Detect which cell encompasses the target text, then output its (x, y) center coordinate. 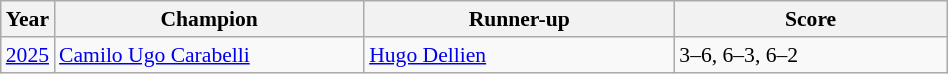
Champion (209, 19)
Score (810, 19)
Camilo Ugo Carabelli (209, 55)
Hugo Dellien (519, 55)
3–6, 6–3, 6–2 (810, 55)
Runner-up (519, 19)
Year (28, 19)
2025 (28, 55)
